Detect which cell encompasses the target text, then output its [X, Y] center coordinate. 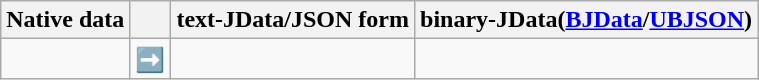
binary-JData(BJData/UBJSON) [586, 20]
➡️ [150, 59]
Native data [66, 20]
text-JData/JSON form [293, 20]
